Pinpoint the cell where the given text exists, returning its [X, Y] midpoint coordinate. 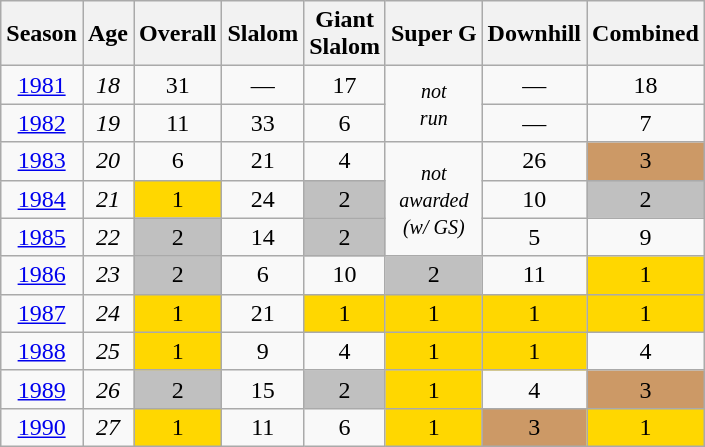
5 [534, 237]
GiantSlalom [345, 34]
23 [108, 275]
notrun [434, 104]
notawarded(w/ GS) [434, 199]
1985 [42, 237]
31 [178, 85]
Overall [178, 34]
19 [108, 123]
1986 [42, 275]
1981 [42, 85]
1982 [42, 123]
Slalom [263, 34]
Season [42, 34]
27 [108, 427]
15 [263, 389]
1990 [42, 427]
33 [263, 123]
1988 [42, 351]
22 [108, 237]
Downhill [534, 34]
1987 [42, 313]
Super G [434, 34]
Combined [646, 34]
7 [646, 123]
14 [263, 237]
Age [108, 34]
1989 [42, 389]
20 [108, 161]
1984 [42, 199]
25 [108, 351]
1983 [42, 161]
17 [345, 85]
